For the text-containing cell, return its midpoint in [X, Y] coordinate format. 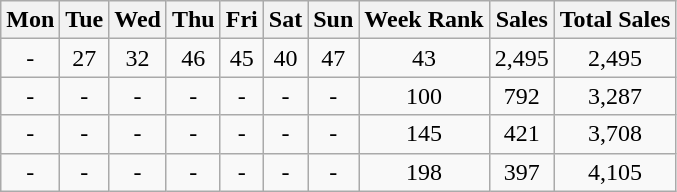
Tue [84, 20]
145 [424, 134]
397 [522, 172]
Sun [334, 20]
Mon [30, 20]
Wed [138, 20]
43 [424, 58]
100 [424, 96]
32 [138, 58]
Fri [242, 20]
46 [193, 58]
198 [424, 172]
Thu [193, 20]
792 [522, 96]
3,287 [615, 96]
40 [285, 58]
Sat [285, 20]
47 [334, 58]
3,708 [615, 134]
Week Rank [424, 20]
421 [522, 134]
27 [84, 58]
45 [242, 58]
Total Sales [615, 20]
4,105 [615, 172]
Sales [522, 20]
